Identify which cell holds the provided text, then report its [X, Y] central coordinate. 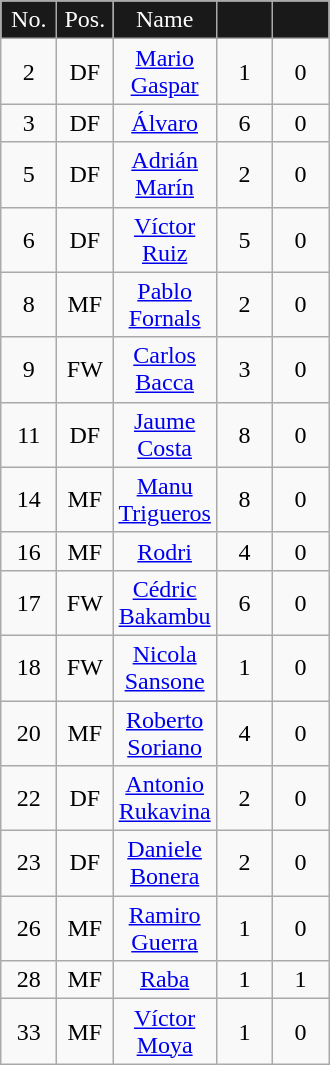
20 [29, 732]
Antonio Rukavina [165, 798]
Daniele Bonera [165, 864]
16 [29, 551]
33 [29, 1032]
Raba [165, 980]
Rodri [165, 551]
Cédric Bakambu [165, 602]
22 [29, 798]
Name [165, 20]
28 [29, 980]
18 [29, 668]
Roberto Soriano [165, 732]
Adrián Marín [165, 174]
Pos. [85, 20]
11 [29, 434]
17 [29, 602]
Jaume Costa [165, 434]
26 [29, 928]
Carlos Bacca [165, 370]
No. [29, 20]
23 [29, 864]
14 [29, 500]
Álvaro [165, 123]
Manu Trigueros [165, 500]
Víctor Moya [165, 1032]
Nicola Sansone [165, 668]
Pablo Fornals [165, 304]
9 [29, 370]
Ramiro Guerra [165, 928]
Mario Gaspar [165, 72]
Víctor Ruiz [165, 240]
